Return [X, Y] of the center of cell containing provided text 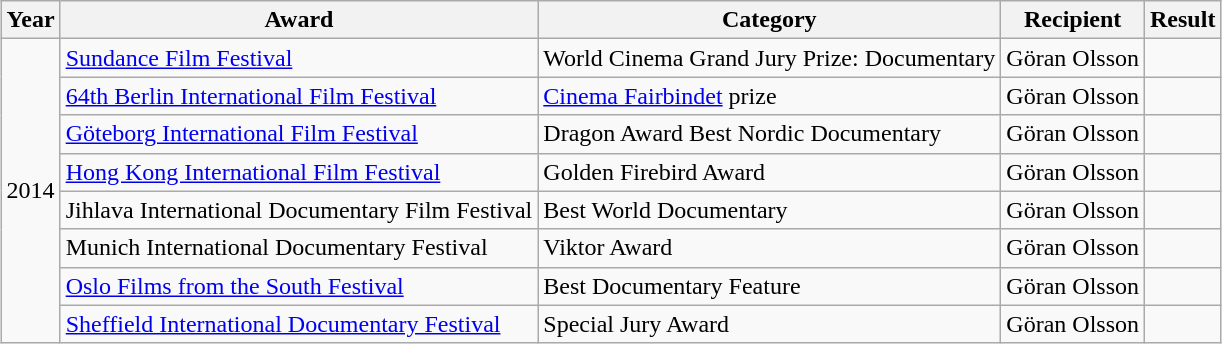
Dragon Award Best Nordic Documentary [770, 134]
Award [299, 20]
Sundance Film Festival [299, 58]
Viktor Award [770, 248]
World Cinema Grand Jury Prize: Documentary [770, 58]
Category [770, 20]
Oslo Films from the South Festival [299, 286]
Golden Firebird Award [770, 172]
Best World Documentary [770, 210]
Sheffield International Documentary Festival [299, 324]
Best Documentary Feature [770, 286]
Göteborg International Film Festival [299, 134]
Result [1183, 20]
Munich International Documentary Festival [299, 248]
64th Berlin International Film Festival [299, 96]
Hong Kong International Film Festival [299, 172]
Year [30, 20]
Recipient [1073, 20]
Cinema Fairbindet prize [770, 96]
2014 [30, 191]
Jihlava International Documentary Film Festival [299, 210]
Special Jury Award [770, 324]
